Search for the cell housing the specified text and yield its (x, y) center coordinate. 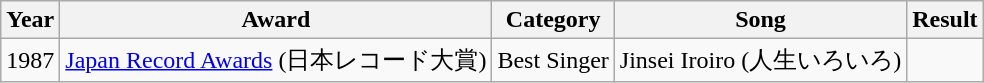
Category (553, 20)
Best Singer (553, 60)
Japan Record Awards (日本レコード大賞) (276, 60)
Song (760, 20)
Year (30, 20)
1987 (30, 60)
Award (276, 20)
Jinsei Iroiro (人生いろいろ) (760, 60)
Result (945, 20)
